Provide the (X, Y) coordinate of the cell's center where the given text is located.  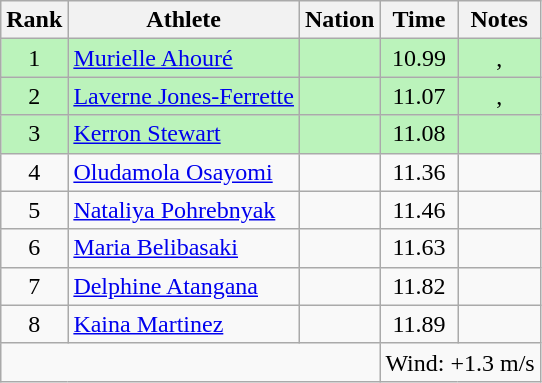
Maria Belibasaki (184, 248)
5 (34, 210)
Delphine Atangana (184, 286)
Rank (34, 20)
11.82 (419, 286)
11.07 (419, 96)
Kerron Stewart (184, 134)
11.46 (419, 210)
Murielle Ahouré (184, 58)
Laverne Jones-Ferrette (184, 96)
8 (34, 324)
Notes (499, 20)
Athlete (184, 20)
Wind: +1.3 m/s (460, 362)
1 (34, 58)
4 (34, 172)
Nataliya Pohrebnyak (184, 210)
7 (34, 286)
11.08 (419, 134)
6 (34, 248)
Kaina Martinez (184, 324)
Nation (339, 20)
11.89 (419, 324)
2 (34, 96)
3 (34, 134)
11.63 (419, 248)
Time (419, 20)
11.36 (419, 172)
Oludamola Osayomi (184, 172)
10.99 (419, 58)
